Scan for the cell matching the given text and deliver its (x, y) coordinate at center. 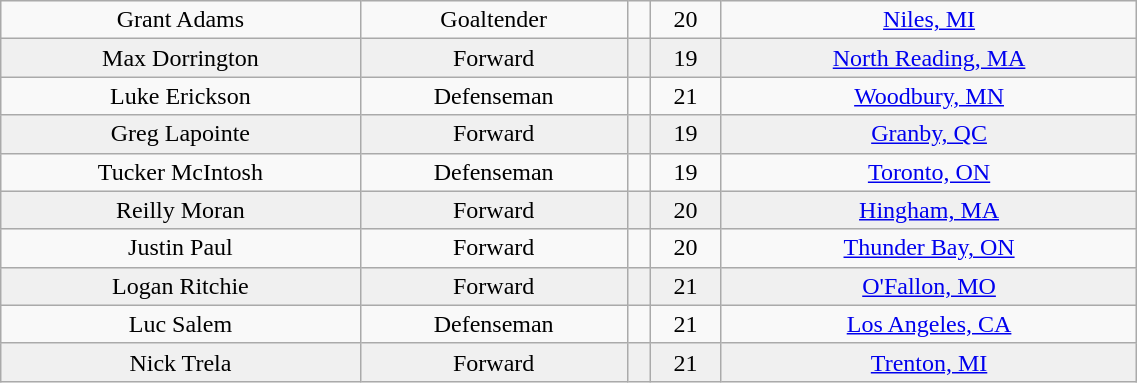
O'Fallon, MO (929, 286)
Greg Lapointe (180, 134)
Justin Paul (180, 248)
Los Angeles, CA (929, 324)
Max Dorrington (180, 58)
Tucker McIntosh (180, 172)
Reilly Moran (180, 210)
Thunder Bay, ON (929, 248)
North Reading, MA (929, 58)
Toronto, ON (929, 172)
Niles, MI (929, 20)
Logan Ritchie (180, 286)
Luc Salem (180, 324)
Luke Erickson (180, 96)
Hingham, MA (929, 210)
Trenton, MI (929, 362)
Woodbury, MN (929, 96)
Goaltender (494, 20)
Nick Trela (180, 362)
Granby, QC (929, 134)
Grant Adams (180, 20)
